Capture the cell that displays the provided text and extract its [X, Y] central coordinate. 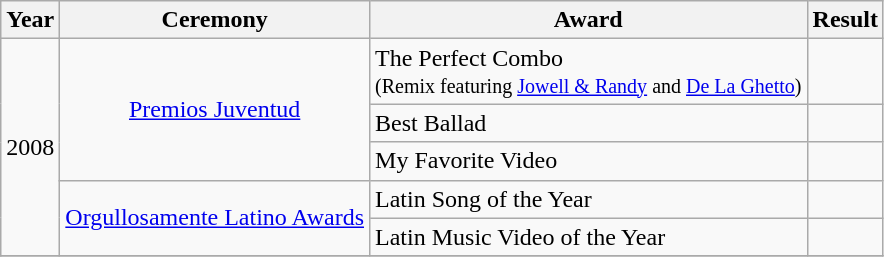
Best Ballad [589, 123]
2008 [30, 148]
Ceremony [215, 20]
The Perfect Combo (Remix featuring Jowell & Randy and De La Ghetto) [589, 72]
Latin Song of the Year [589, 199]
Result [845, 20]
Year [30, 20]
My Favorite Video [589, 161]
Premios Juventud [215, 110]
Orgullosamente Latino Awards [215, 218]
Latin Music Video of the Year [589, 237]
Award [589, 20]
